Return the [x, y] coordinate for the center point of the cell that contains the specified text.  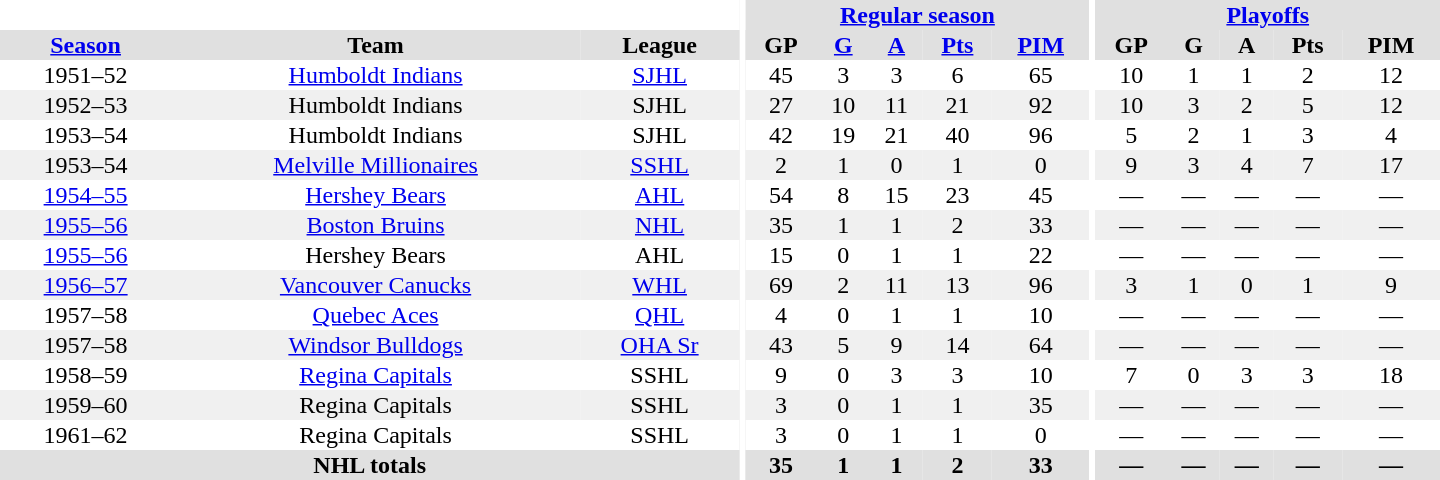
54 [780, 195]
22 [1041, 255]
League [660, 45]
92 [1041, 105]
8 [844, 195]
Quebec Aces [376, 315]
65 [1041, 75]
NHL totals [370, 465]
1956–57 [86, 285]
1958–59 [86, 375]
18 [1391, 375]
43 [780, 345]
Vancouver Canucks [376, 285]
NHL [660, 225]
6 [958, 75]
17 [1391, 165]
23 [958, 195]
Season [86, 45]
13 [958, 285]
OHA Sr [660, 345]
WHL [660, 285]
Melville Millionaires [376, 165]
42 [780, 135]
27 [780, 105]
Windsor Bulldogs [376, 345]
1959–60 [86, 405]
Boston Bruins [376, 225]
Team [376, 45]
1961–62 [86, 435]
40 [958, 135]
Playoffs [1268, 15]
64 [1041, 345]
1954–55 [86, 195]
Regular season [917, 15]
19 [844, 135]
69 [780, 285]
14 [958, 345]
QHL [660, 315]
1951–52 [86, 75]
1952–53 [86, 105]
